Locate the cell with the specified text and output its [x, y] center coordinate. 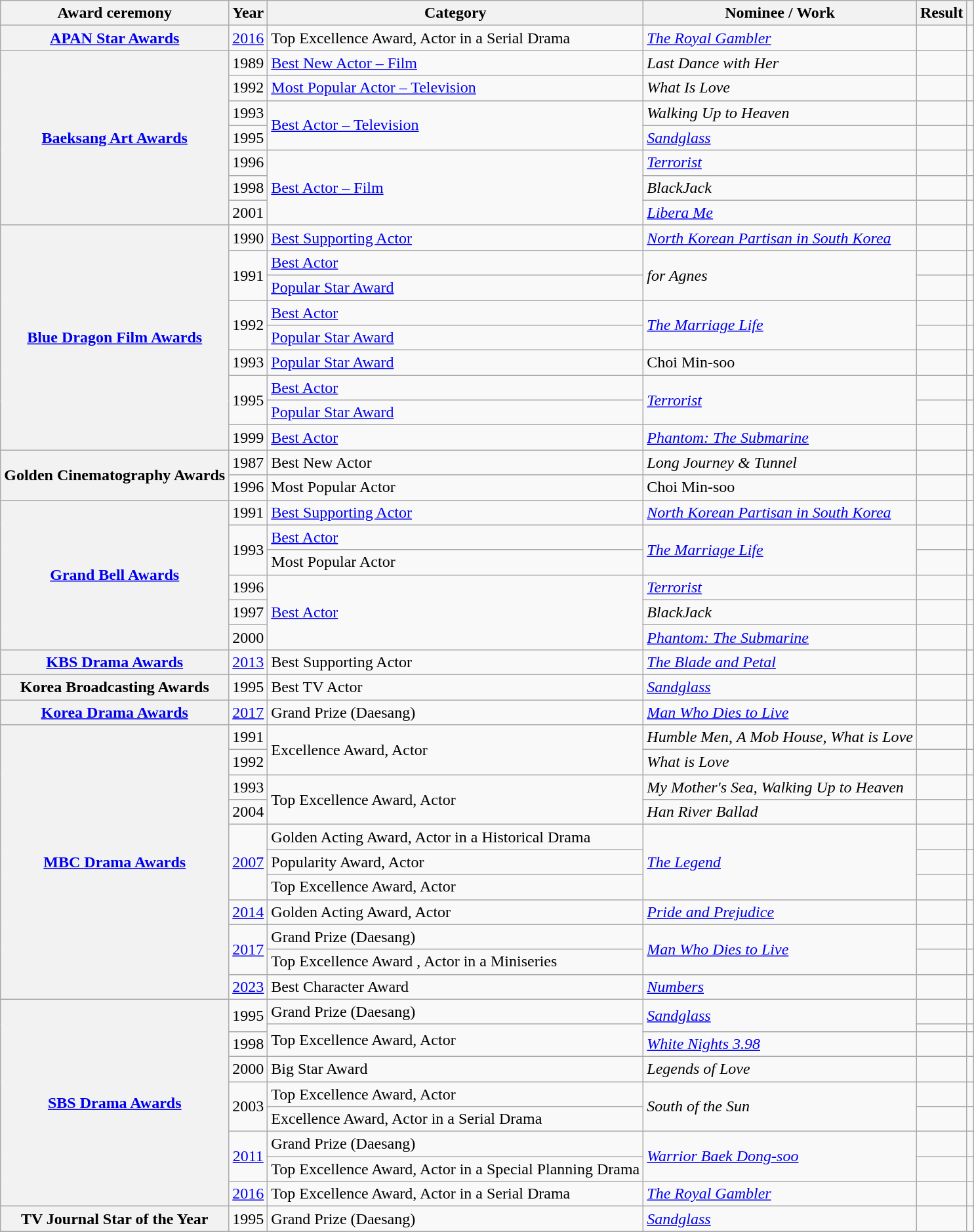
Result [941, 13]
Best New Actor [455, 462]
Long Journey & Tunnel [781, 462]
Category [455, 13]
Most Popular Actor – Television [455, 88]
Grand Bell Awards [115, 575]
The Blade and Petal [781, 662]
for Agnes [781, 275]
Last Dance with Her [781, 63]
2001 [248, 213]
Golden Acting Award, Actor in a Historical Drama [455, 837]
Best Character Award [455, 987]
Best Actor – Television [455, 125]
APAN Star Awards [115, 38]
South of the Sun [781, 1106]
Korea Drama Awards [115, 712]
Han River Ballad [781, 812]
Pride and Prejudice [781, 912]
1989 [248, 63]
Excellence Award, Actor [455, 750]
1997 [248, 612]
2003 [248, 1106]
Best Actor – Film [455, 188]
1990 [248, 237]
Award ceremony [115, 13]
TV Journal Star of the Year [115, 1219]
2013 [248, 662]
Big Star Award [455, 1069]
Nominee / Work [781, 13]
What Is Love [781, 88]
Best New Actor – Film [455, 63]
Numbers [781, 987]
My Mother's Sea, Walking Up to Heaven [781, 787]
Korea Broadcasting Awards [115, 687]
Golden Acting Award, Actor [455, 912]
MBC Drama Awards [115, 862]
KBS Drama Awards [115, 662]
2023 [248, 987]
Legends of Love [781, 1069]
What is Love [781, 762]
Blue Dragon Film Awards [115, 337]
1987 [248, 462]
Golden Cinematography Awards [115, 475]
SBS Drama Awards [115, 1103]
Baeksang Art Awards [115, 138]
Excellence Award, Actor in a Serial Drama [455, 1119]
Warrior Baek Dong-soo [781, 1157]
2004 [248, 812]
2007 [248, 862]
The Legend [781, 862]
Top Excellence Award , Actor in a Miniseries [455, 962]
Walking Up to Heaven [781, 113]
2014 [248, 912]
2011 [248, 1157]
1999 [248, 438]
Top Excellence Award, Actor in a Special Planning Drama [455, 1169]
Libera Me [781, 213]
Best TV Actor [455, 687]
White Nights 3.98 [781, 1044]
Popularity Award, Actor [455, 862]
Humble Men, A Mob House, What is Love [781, 737]
Year [248, 13]
